Locate the cell with the specified text and output its [X, Y] center coordinate. 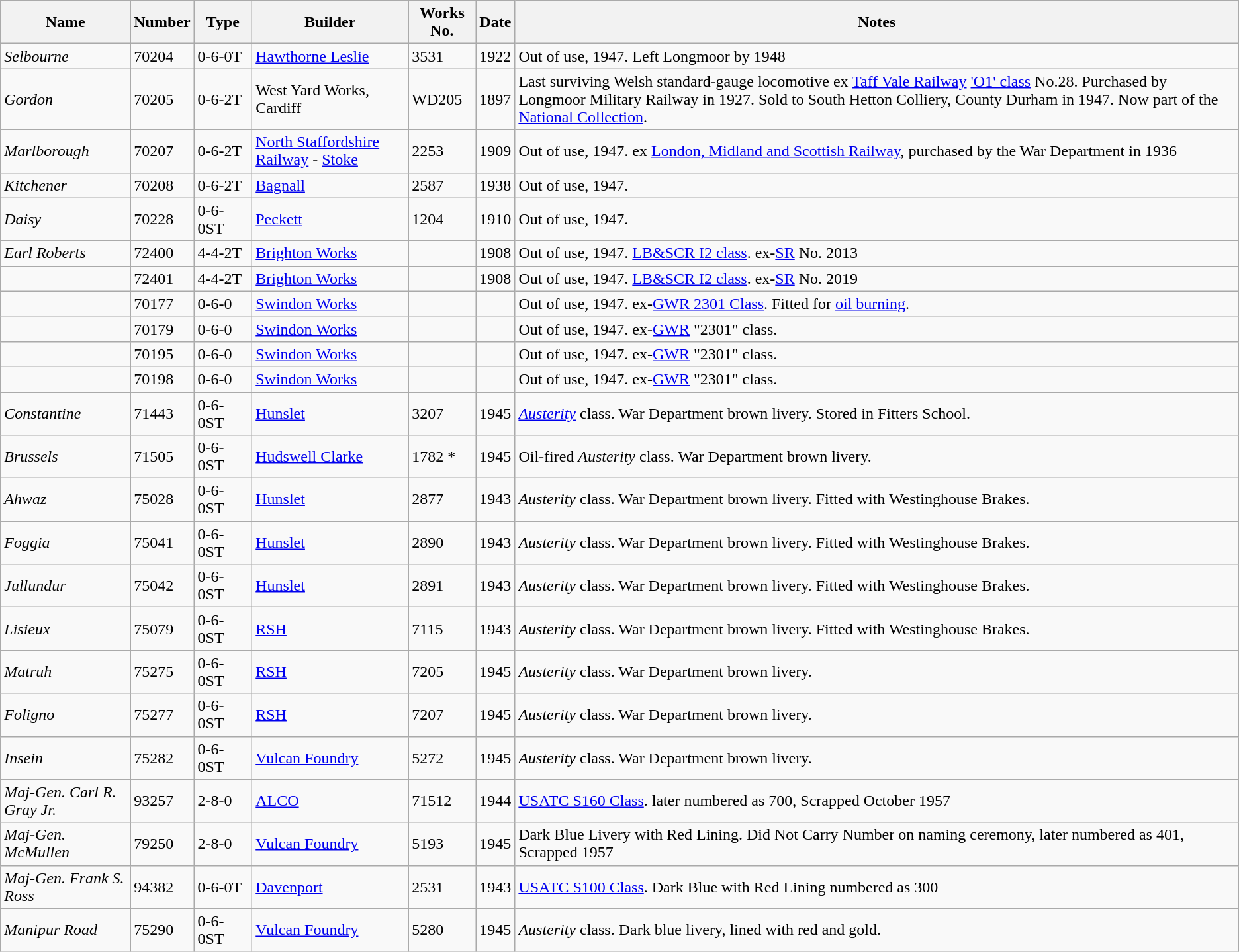
2587 [442, 185]
USATC S100 Class. Dark Blue with Red Lining numbered as 300 [876, 887]
70208 [162, 185]
5272 [442, 758]
Builder [330, 22]
1944 [495, 801]
Out of use, 1947. LB&SCR I2 class. ex-SR No. 2019 [876, 279]
Austerity class. Dark blue livery, lined with red and gold. [876, 930]
Oil-fired Austerity class. War Department brown livery. [876, 456]
USATC S160 Class. later numbered as 700, Scrapped October 1957 [876, 801]
Marlborough [66, 151]
1938 [495, 185]
1909 [495, 151]
75041 [162, 542]
Hawthorne Leslie [330, 56]
Constantine [66, 413]
2877 [442, 500]
70179 [162, 329]
WD205 [442, 99]
Jullundur [66, 586]
71505 [162, 456]
Out of use, 1947. Left Longmoor by 1948 [876, 56]
71443 [162, 413]
1204 [442, 220]
Number [162, 22]
72401 [162, 279]
75042 [162, 586]
70198 [162, 379]
70207 [162, 151]
West Yard Works, Cardiff [330, 99]
70204 [162, 56]
3207 [442, 413]
2253 [442, 151]
2890 [442, 542]
Daisy [66, 220]
Brussels [66, 456]
94382 [162, 887]
Gordon [66, 99]
Lisieux [66, 628]
1922 [495, 56]
North Staffordshire Railway - Stoke [330, 151]
Bagnall [330, 185]
70205 [162, 99]
Maj-Gen. McMullen [66, 844]
7207 [442, 714]
7115 [442, 628]
Maj-Gen. Carl R. Gray Jr. [66, 801]
Date [495, 22]
Out of use, 1947. LB&SCR I2 class. ex-SR No. 2013 [876, 253]
93257 [162, 801]
Maj-Gen. Frank S. Ross [66, 887]
Hudswell Clarke [330, 456]
2891 [442, 586]
71512 [442, 801]
75275 [162, 672]
Earl Roberts [66, 253]
7205 [442, 672]
Manipur Road [66, 930]
Austerity class. War Department brown livery. Stored in Fitters School. [876, 413]
Name [66, 22]
Kitchener [66, 185]
Peckett [330, 220]
79250 [162, 844]
Ahwaz [66, 500]
70195 [162, 354]
5280 [442, 930]
75290 [162, 930]
75028 [162, 500]
ALCO [330, 801]
Foggia [66, 542]
Out of use, 1947. ex London, Midland and Scottish Railway, purchased by the War Department in 1936 [876, 151]
1897 [495, 99]
Davenport [330, 887]
1782 * [442, 456]
Dark Blue Livery with Red Lining. Did Not Carry Number on naming ceremony, later numbered as 401, Scrapped 1957 [876, 844]
1910 [495, 220]
Foligno [66, 714]
75277 [162, 714]
75282 [162, 758]
Matruh [66, 672]
Works No. [442, 22]
2531 [442, 887]
5193 [442, 844]
Type [223, 22]
72400 [162, 253]
Insein [66, 758]
70228 [162, 220]
70177 [162, 304]
Out of use, 1947. ex-GWR 2301 Class. Fitted for oil burning. [876, 304]
75079 [162, 628]
Notes [876, 22]
Selbourne [66, 56]
3531 [442, 56]
